Find where the given text appears and provide that cell's center as [x, y] coordinate. 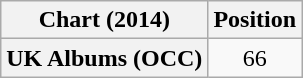
UK Albums (OCC) [104, 58]
Position [255, 20]
Chart (2014) [104, 20]
66 [255, 58]
